For the text-containing cell, return its midpoint in [X, Y] coordinate format. 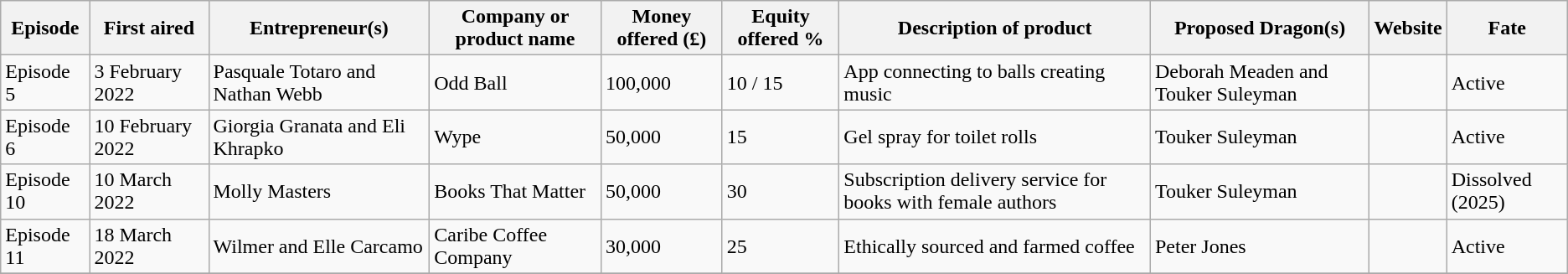
First aired [149, 28]
Episode 10 [45, 191]
Episode [45, 28]
Episode 5 [45, 82]
25 [781, 246]
Deborah Meaden and Touker Suleyman [1260, 82]
Description of product [995, 28]
30 [781, 191]
100,000 [662, 82]
Dissolved (2025) [1507, 191]
Company or product name [516, 28]
Entrepreneur(s) [319, 28]
Caribe Coffee Company [516, 246]
Subscription delivery service for books with female authors [995, 191]
Books That Matter [516, 191]
10 March 2022 [149, 191]
Equity offered % [781, 28]
Episode 11 [45, 246]
Episode 6 [45, 137]
Wilmer and Elle Carcamo [319, 246]
Giorgia Granata and Eli Khrapko [319, 137]
Odd Ball [516, 82]
Peter Jones [1260, 246]
Wype [516, 137]
10 / 15 [781, 82]
30,000 [662, 246]
Gel spray for toilet rolls [995, 137]
Molly Masters [319, 191]
Fate [1507, 28]
15 [781, 137]
Website [1408, 28]
18 March 2022 [149, 246]
Ethically sourced and farmed coffee [995, 246]
Pasquale Totaro and Nathan Webb [319, 82]
Money offered (£) [662, 28]
10 February 2022 [149, 137]
3 February 2022 [149, 82]
App connecting to balls creating music [995, 82]
Proposed Dragon(s) [1260, 28]
